Identify which cell holds the provided text, then report its (X, Y) central coordinate. 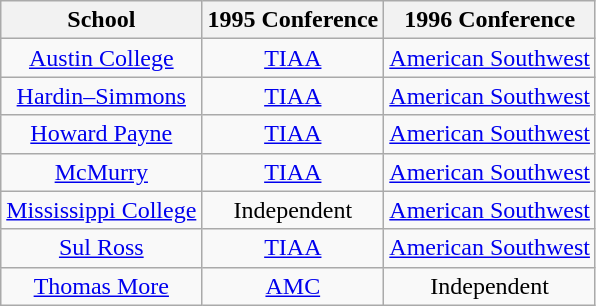
Austin College (102, 58)
McMurry (102, 172)
Thomas More (102, 286)
Sul Ross (102, 248)
Howard Payne (102, 134)
Hardin–Simmons (102, 96)
Mississippi College (102, 210)
1995 Conference (293, 20)
School (102, 20)
1996 Conference (490, 20)
AMC (293, 286)
